Search for the cell housing the specified text and yield its [X, Y] center coordinate. 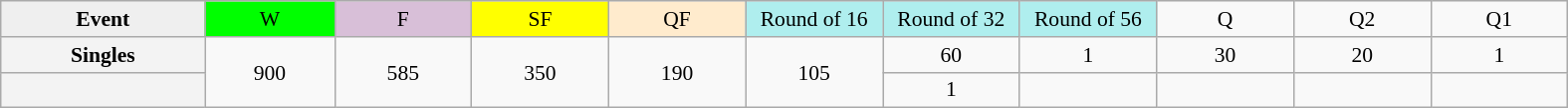
585 [403, 72]
W [270, 19]
Event [104, 19]
105 [814, 72]
190 [677, 72]
350 [541, 72]
QF [677, 19]
Round of 16 [814, 19]
900 [270, 72]
SF [541, 19]
20 [1362, 55]
30 [1226, 55]
Round of 56 [1088, 19]
Q2 [1362, 19]
F [403, 19]
60 [951, 55]
Q [1226, 19]
Singles [104, 55]
Q1 [1499, 19]
Round of 32 [951, 19]
